Locate the cell with the specified text and output its [X, Y] center coordinate. 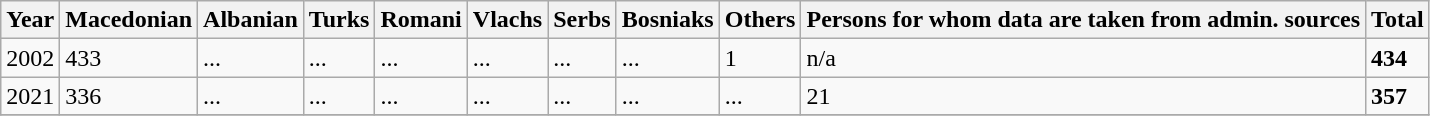
Macedonian [129, 20]
434 [1398, 58]
336 [129, 96]
1 [760, 58]
2021 [30, 96]
357 [1398, 96]
2002 [30, 58]
Bosniaks [668, 20]
Total [1398, 20]
Turks [339, 20]
n/a [1084, 58]
Year [30, 20]
Others [760, 20]
433 [129, 58]
Vlachs [507, 20]
Romani [421, 20]
Persons for whom data are taken from admin. sources [1084, 20]
Serbs [582, 20]
21 [1084, 96]
Albanian [251, 20]
